Detect which cell encompasses the target text, then output its [x, y] center coordinate. 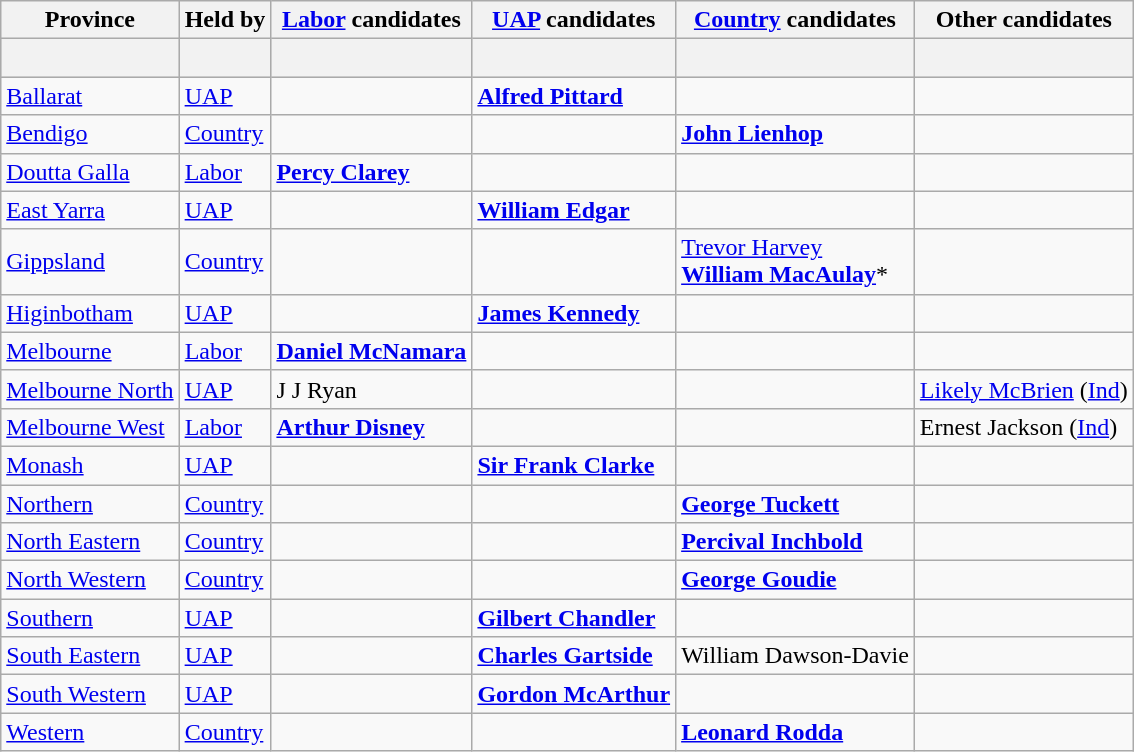
Charles Gartside [574, 656]
Southern [90, 618]
East Yarra [90, 210]
South Western [90, 694]
Alfred Pittard [574, 96]
Melbourne [90, 351]
William Dawson-Davie [796, 656]
Daniel McNamara [372, 351]
Other candidates [1024, 20]
John Lienhop [796, 134]
North Eastern [90, 542]
Held by [225, 20]
Sir Frank Clarke [574, 465]
Ballarat [90, 96]
J J Ryan [372, 389]
Melbourne West [90, 427]
Melbourne North [90, 389]
George Tuckett [796, 503]
Gordon McArthur [574, 694]
South Eastern [90, 656]
Gilbert Chandler [574, 618]
Province [90, 20]
Doutta Galla [90, 172]
Leonard Rodda [796, 732]
Trevor Harvey William MacAulay* [796, 262]
Western [90, 732]
Percival Inchbold [796, 542]
Country candidates [796, 20]
Monash [90, 465]
Arthur Disney [372, 427]
Northern [90, 503]
Percy Clarey [372, 172]
William Edgar [574, 210]
Ernest Jackson (Ind) [1024, 427]
North Western [90, 580]
Labor candidates [372, 20]
James Kennedy [574, 313]
George Goudie [796, 580]
Higinbotham [90, 313]
Gippsland [90, 262]
Likely McBrien (Ind) [1024, 389]
Bendigo [90, 134]
UAP candidates [574, 20]
